Determine the (x, y) coordinate at the center of the cell enclosing the given text.  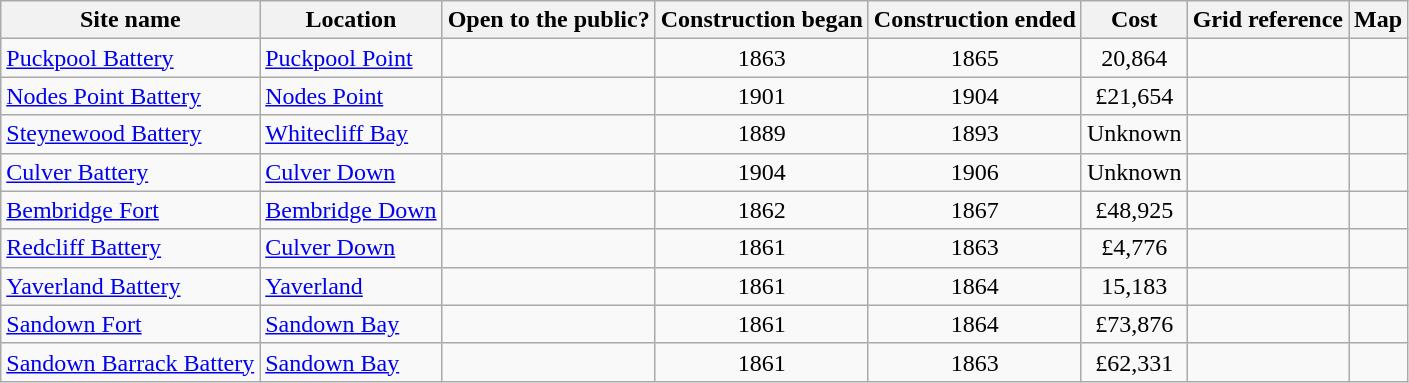
£21,654 (1134, 96)
Bembridge Fort (130, 210)
Location (351, 20)
15,183 (1134, 286)
£62,331 (1134, 362)
Nodes Point Battery (130, 96)
Sandown Fort (130, 324)
Nodes Point (351, 96)
Construction ended (974, 20)
Cost (1134, 20)
1862 (762, 210)
Map (1378, 20)
Open to the public? (548, 20)
Yaverland (351, 286)
Yaverland Battery (130, 286)
Construction began (762, 20)
Whitecliff Bay (351, 134)
Site name (130, 20)
1893 (974, 134)
Culver Battery (130, 172)
1906 (974, 172)
£73,876 (1134, 324)
£4,776 (1134, 248)
20,864 (1134, 58)
Puckpool Battery (130, 58)
Redcliff Battery (130, 248)
Grid reference (1268, 20)
Sandown Barrack Battery (130, 362)
Steynewood Battery (130, 134)
1865 (974, 58)
1901 (762, 96)
1867 (974, 210)
Bembridge Down (351, 210)
Puckpool Point (351, 58)
£48,925 (1134, 210)
1889 (762, 134)
